Provide the (x, y) coordinate of the cell's center where the given text is located.  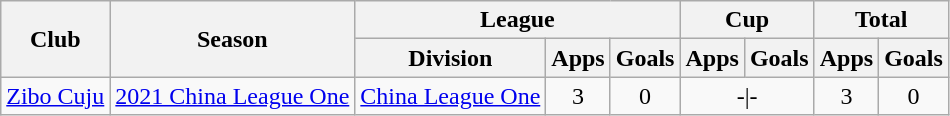
Cup (747, 20)
Division (450, 58)
2021 China League One (232, 96)
Club (56, 39)
Total (881, 20)
Season (232, 39)
League (518, 20)
China League One (450, 96)
Zibo Cuju (56, 96)
-|- (747, 96)
